Pinpoint the cell where the given text exists, returning its [X, Y] midpoint coordinate. 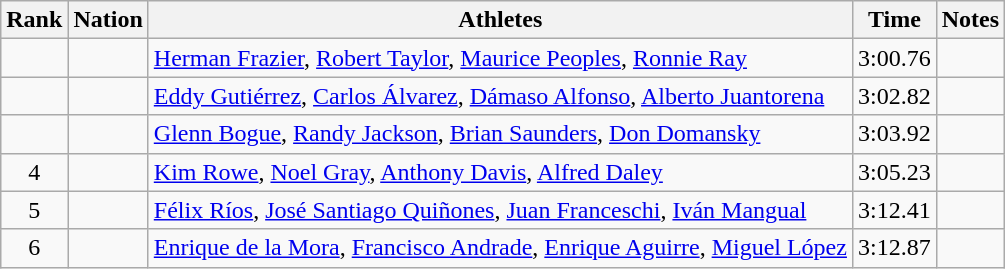
Enrique de la Mora, Francisco Andrade, Enrique Aguirre, Miguel López [500, 248]
3:05.23 [894, 172]
3:12.87 [894, 248]
Nation [108, 20]
5 [34, 210]
Time [894, 20]
3:02.82 [894, 96]
Félix Ríos, José Santiago Quiñones, Juan Franceschi, Iván Mangual [500, 210]
6 [34, 248]
Rank [34, 20]
Eddy Gutiérrez, Carlos Álvarez, Dámaso Alfonso, Alberto Juantorena [500, 96]
3:00.76 [894, 58]
Herman Frazier, Robert Taylor, Maurice Peoples, Ronnie Ray [500, 58]
Notes [970, 20]
3:12.41 [894, 210]
Kim Rowe, Noel Gray, Anthony Davis, Alfred Daley [500, 172]
Athletes [500, 20]
4 [34, 172]
Glenn Bogue, Randy Jackson, Brian Saunders, Don Domansky [500, 134]
3:03.92 [894, 134]
